Find where the given text appears and provide that cell's center as (x, y) coordinate. 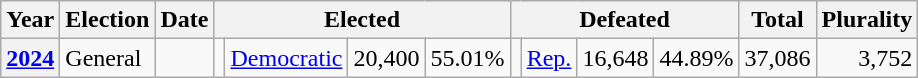
Year (30, 20)
Defeated (624, 20)
Date (184, 20)
37,086 (778, 58)
3,752 (867, 58)
Election (108, 20)
Total (778, 20)
Plurality (867, 20)
20,400 (386, 58)
General (108, 58)
Democratic (286, 58)
Rep. (549, 58)
44.89% (696, 58)
2024 (30, 58)
Elected (362, 20)
55.01% (468, 58)
16,648 (616, 58)
